Detect which cell encompasses the target text, then output its [x, y] center coordinate. 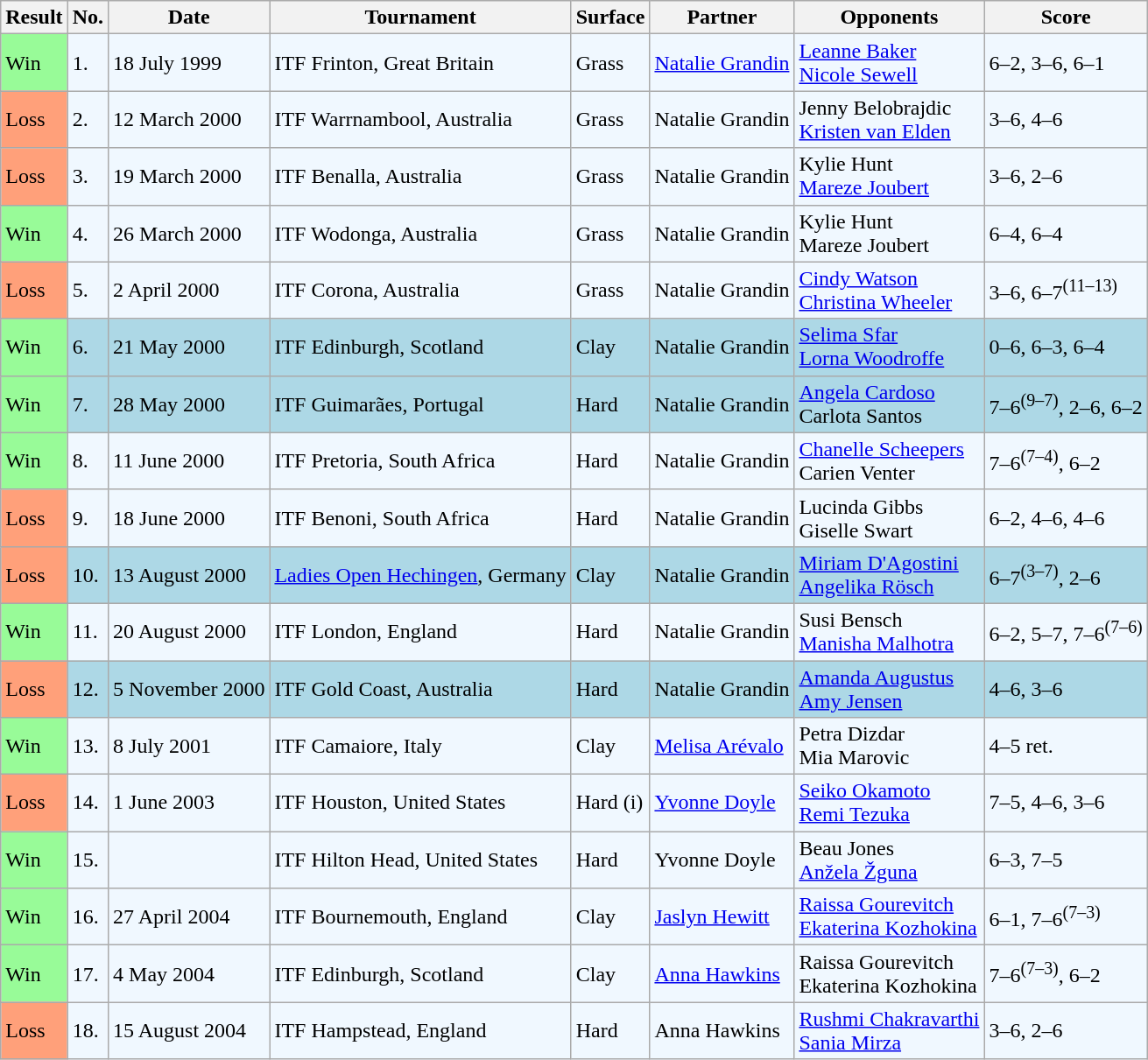
6–4, 6–4 [1066, 233]
12. [88, 688]
Miriam D'Agostini Angelika Rösch [890, 574]
Selima Sfar Lorna Woodroffe [890, 347]
18. [88, 1031]
ITF Houston, United States [420, 804]
ITF Warrnambool, Australia [420, 119]
5 November 2000 [189, 688]
Result [34, 18]
Opponents [890, 18]
ITF Corona, Australia [420, 291]
27 April 2004 [189, 917]
21 May 2000 [189, 347]
17. [88, 973]
1 June 2003 [189, 804]
ITF Frinton, Great Britain [420, 63]
Seiko Okamoto Remi Tezuka [890, 804]
Angela Cardoso Carlota Santos [890, 404]
Tournament [420, 18]
7–6(7–4), 6–2 [1066, 460]
7. [88, 404]
ITF Bournemouth, England [420, 917]
10. [88, 574]
1. [88, 63]
Ladies Open Hechingen, Germany [420, 574]
4–5 ret. [1066, 746]
7–6(7–3), 6–2 [1066, 973]
7–5, 4–6, 3–6 [1066, 804]
6–2, 3–6, 6–1 [1066, 63]
13 August 2000 [189, 574]
Score [1066, 18]
ITF Wodonga, Australia [420, 233]
Beau Jones Anžela Žguna [890, 860]
9. [88, 518]
8. [88, 460]
6–1, 7–6(7–3) [1066, 917]
Partner [722, 18]
20 August 2000 [189, 632]
6. [88, 347]
Hard (i) [610, 804]
28 May 2000 [189, 404]
Jaslyn Hewitt [722, 917]
16. [88, 917]
18 June 2000 [189, 518]
2. [88, 119]
5. [88, 291]
No. [88, 18]
11. [88, 632]
ITF Hilton Head, United States [420, 860]
3–6, 4–6 [1066, 119]
13. [88, 746]
0–6, 6–3, 6–4 [1066, 347]
ITF Guimarães, Portugal [420, 404]
ITF Benalla, Australia [420, 177]
Lucinda Gibbs Giselle Swart [890, 518]
Amanda Augustus Amy Jensen [890, 688]
15. [88, 860]
18 July 1999 [189, 63]
2 April 2000 [189, 291]
Susi Bensch Manisha Malhotra [890, 632]
15 August 2004 [189, 1031]
8 July 2001 [189, 746]
ITF London, England [420, 632]
6–3, 7–5 [1066, 860]
ITF Pretoria, South Africa [420, 460]
12 March 2000 [189, 119]
ITF Benoni, South Africa [420, 518]
3–6, 6–7(11–13) [1066, 291]
Surface [610, 18]
4–6, 3–6 [1066, 688]
Rushmi Chakravarthi Sania Mirza [890, 1031]
Date [189, 18]
Leanne Baker Nicole Sewell [890, 63]
6–2, 5–7, 7–6(7–6) [1066, 632]
14. [88, 804]
ITF Hampstead, England [420, 1031]
7–6(9–7), 2–6, 6–2 [1066, 404]
Jenny Belobrajdic Kristen van Elden [890, 119]
6–7(3–7), 2–6 [1066, 574]
ITF Gold Coast, Australia [420, 688]
19 March 2000 [189, 177]
Melisa Arévalo [722, 746]
3. [88, 177]
Cindy Watson Christina Wheeler [890, 291]
4 May 2004 [189, 973]
6–2, 4–6, 4–6 [1066, 518]
4. [88, 233]
11 June 2000 [189, 460]
Petra Dizdar Mia Marovic [890, 746]
26 March 2000 [189, 233]
Chanelle Scheepers Carien Venter [890, 460]
ITF Camaiore, Italy [420, 746]
